Pinpoint the cell where the given text exists, returning its (X, Y) midpoint coordinate. 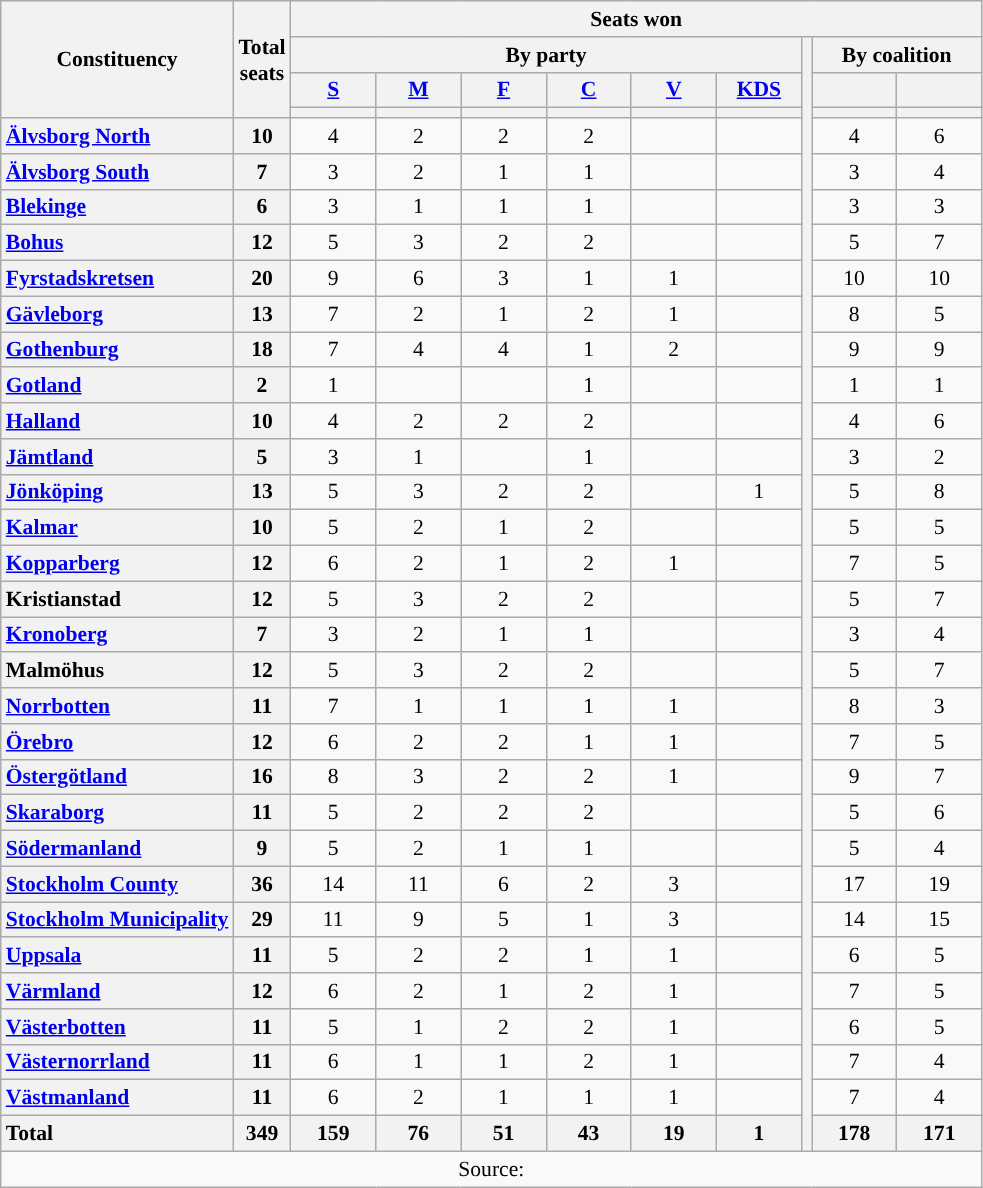
Stockholm County (118, 884)
Uppsala (118, 956)
Kronoberg (118, 635)
Malmöhus (118, 671)
Västernorrland (118, 1062)
Bohus (118, 243)
Gävleborg (118, 314)
Total (118, 1134)
By party (546, 55)
Fyrstadskretsen (118, 279)
Värmland (118, 991)
Södermanland (118, 849)
M (418, 90)
Blekinge (118, 207)
Halland (118, 421)
KDS (758, 90)
43 (588, 1134)
Östergötland (118, 777)
Jönköping (118, 492)
171 (940, 1134)
20 (262, 279)
15 (940, 920)
36 (262, 884)
18 (262, 350)
Jämtland (118, 457)
F (504, 90)
Constituency (118, 60)
Kristianstad (118, 599)
178 (854, 1134)
Gotland (118, 386)
Älvsborg South (118, 172)
349 (262, 1134)
Älvsborg North (118, 136)
Gothenburg (118, 350)
76 (418, 1134)
S (334, 90)
51 (504, 1134)
Skaraborg (118, 813)
16 (262, 777)
Totalseats (262, 60)
17 (854, 884)
29 (262, 920)
Stockholm Municipality (118, 920)
Norrbotten (118, 706)
Kalmar (118, 528)
Seats won (636, 19)
V (674, 90)
Kopparberg (118, 564)
Örebro (118, 742)
By coalition (897, 55)
Västerbotten (118, 1027)
Source: (492, 1169)
159 (334, 1134)
Västmanland (118, 1098)
C (588, 90)
